Identify which cell holds the provided text, then report its (X, Y) central coordinate. 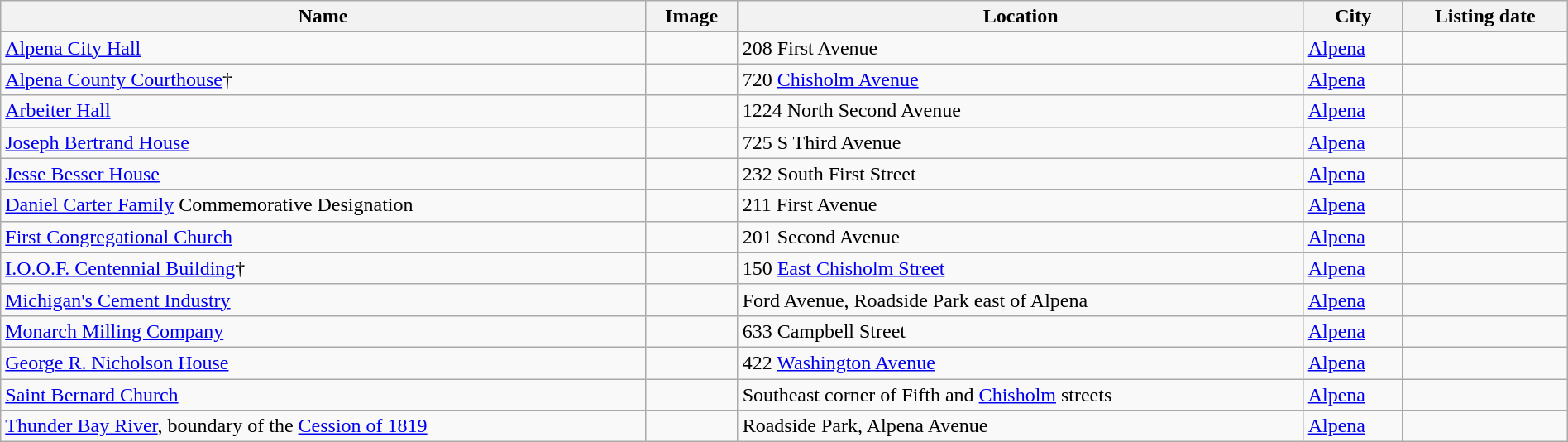
Thunder Bay River, boundary of the Cession of 1819 (323, 426)
Ford Avenue, Roadside Park east of Alpena (1021, 300)
Name (323, 17)
Location (1021, 17)
633 Campbell Street (1021, 331)
232 South First Street (1021, 174)
422 Washington Avenue (1021, 363)
Jesse Besser House (323, 174)
Roadside Park, Alpena Avenue (1021, 426)
I.O.O.F. Centennial Building† (323, 268)
Alpena County Courthouse† (323, 79)
Alpena City Hall (323, 48)
Daniel Carter Family Commemorative Designation (323, 205)
1224 North Second Avenue (1021, 111)
Joseph Bertrand House (323, 142)
211 First Avenue (1021, 205)
Listing date (1485, 17)
201 Second Avenue (1021, 237)
First Congregational Church (323, 237)
720 Chisholm Avenue (1021, 79)
150 East Chisholm Street (1021, 268)
208 First Avenue (1021, 48)
Saint Bernard Church (323, 395)
Southeast corner of Fifth and Chisholm streets (1021, 395)
Monarch Milling Company (323, 331)
Image (691, 17)
George R. Nicholson House (323, 363)
Michigan's Cement Industry (323, 300)
725 S Third Avenue (1021, 142)
City (1353, 17)
Arbeiter Hall (323, 111)
